Capture the cell that displays the provided text and extract its (X, Y) central coordinate. 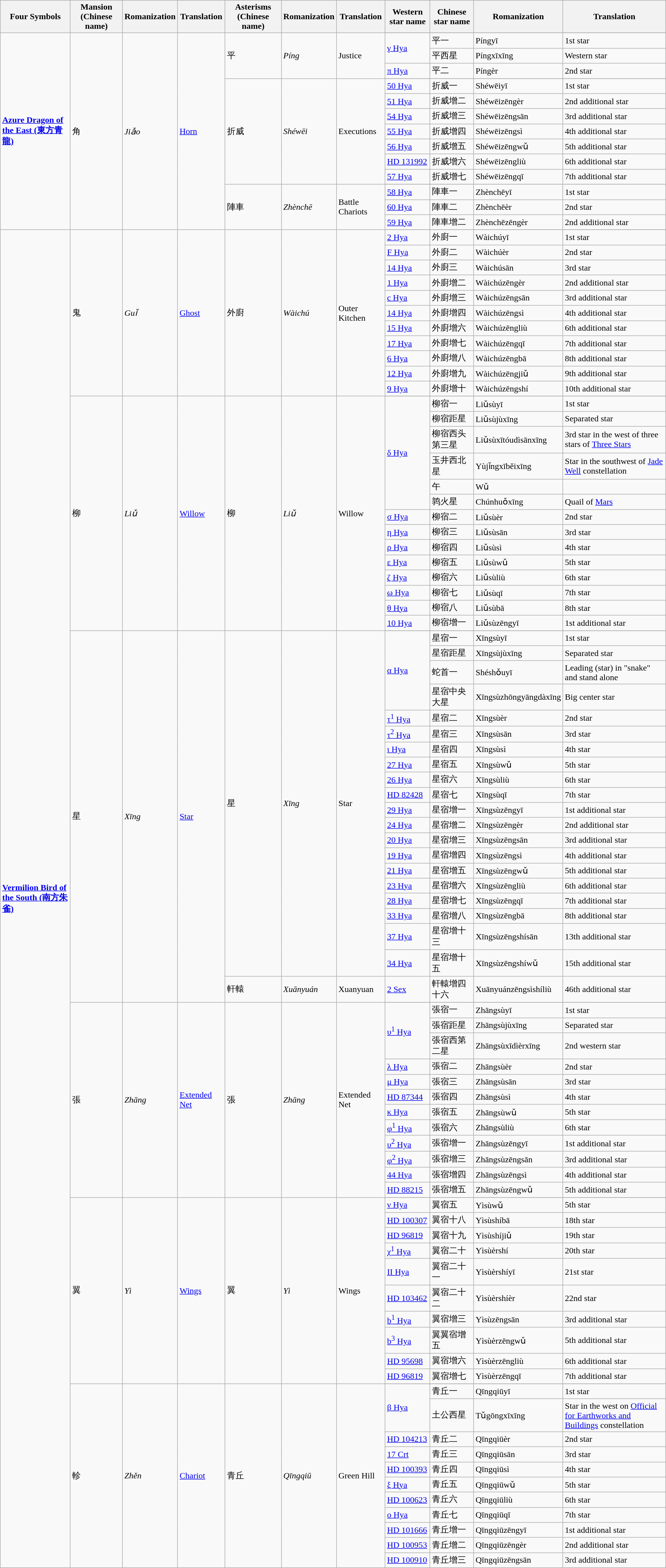
Xīngsùzēngwǔ (518, 870)
柳宿增一 (452, 623)
15th additional star (614, 963)
Liǔsùsān (518, 532)
μ Hya (407, 1082)
b1 Hya (407, 1319)
Píng (309, 56)
平西星 (452, 55)
ε Hya (407, 562)
37 Hya (407, 937)
19 Hya (407, 855)
Yìsùèrzēngliù (518, 1361)
Píngyī (518, 41)
η Hya (407, 532)
Leading (star) in "snake" and stand alone (614, 672)
28 Hya (407, 901)
Zhāngsùsān (518, 1082)
1 Hya (407, 283)
Four Symbols (36, 17)
外廚增九 (452, 373)
Shéwēi (309, 131)
Wàichúzēngèr (518, 283)
Asterisms (Chinese name) (253, 17)
青丘增二 (452, 1545)
HD 104213 (407, 1439)
翼翼宿增五 (452, 1340)
張宿六 (452, 1128)
Ghost (201, 313)
9th additional star (614, 373)
Xīngsùzēngbā (518, 916)
21st star (614, 1272)
軒轅增四十六 (452, 989)
星宿四 (452, 750)
午 (452, 487)
角 (97, 132)
Shéwēizēngqī (518, 177)
Yìsùwǔ (518, 1205)
星宿增四 (452, 855)
翼宿二十二 (452, 1298)
Xīngsùzēngèr (518, 825)
Zhènchēèr (518, 207)
Xuānyuán (309, 989)
翼宿二十一 (452, 1272)
Shéwēizēngsān (518, 117)
Liǔsùxītóudìsānxīng (518, 439)
Zhāngsùyī (518, 1010)
Yìsùshíjiǔ (518, 1235)
青丘五 (452, 1485)
星宿增十三 (452, 937)
Xīngsùzēngsān (518, 841)
δ Hya (407, 453)
Wàichúzēngbā (518, 358)
Wàichúzēngjiǔ (518, 373)
HD 103462 (407, 1298)
ο Hya (407, 1515)
Wǔ (518, 487)
υ2 Hya (407, 1143)
Western star name (407, 17)
6 Hya (407, 358)
星宿一 (452, 638)
Zhāngsùwǔ (518, 1112)
Jiǎo (150, 132)
Liǔsùyī (518, 404)
α Hya (407, 670)
ξ Hya (407, 1485)
HD 100910 (407, 1560)
Shéwēizēngliù (518, 161)
Chinese star name (452, 17)
Liǔsùqī (518, 593)
柳宿二 (452, 517)
外廚增四 (452, 313)
柳宿六 (452, 577)
Zhènchēzēngèr (518, 223)
58 Hya (407, 192)
青丘二 (452, 1439)
折威增三 (452, 117)
Qīngqiūwǔ (518, 1485)
Zhāngsùèr (518, 1067)
張宿三 (452, 1082)
Azure Dragon of the East (東方青龍) (36, 132)
鹑火星 (452, 502)
外廚增三 (452, 298)
外廚增七 (452, 343)
Green Hill (361, 1476)
Horn (201, 132)
張宿增五 (452, 1190)
張宿西第二星 (452, 1046)
29 Hya (407, 810)
Zhāngsùsì (518, 1097)
ω Hya (407, 593)
Wàichúzēngsān (518, 298)
Mansion (Chinese name) (97, 17)
Xīngsùyī (518, 638)
Liǔsùzēngyī (518, 623)
12 Hya (407, 373)
HD 87344 (407, 1097)
陣車增二 (452, 223)
翼宿五 (452, 1205)
折威一 (452, 86)
Zhāngsùxīdìèrxīng (518, 1046)
HD 100623 (407, 1500)
HD 101666 (407, 1530)
F Hya (407, 252)
55 Hya (407, 132)
折威增四 (452, 132)
Zhāngsùjùxīng (518, 1025)
Shéwēizēngsì (518, 132)
β Hya (407, 1408)
Chúnhuǒxīng (518, 502)
折威增六 (452, 161)
Guǐ (150, 313)
Zhènchē (309, 207)
星宿增六 (452, 886)
軒轅 (253, 989)
θ Hya (407, 608)
星宿增十五 (452, 963)
陣車一 (452, 192)
翼宿增三 (452, 1319)
Qīngqiūzēngèr (518, 1545)
27 Hya (407, 764)
星宿五 (452, 764)
60 Hya (407, 207)
34 Hya (407, 963)
折威增五 (452, 146)
Vermilion Bird of the South (南方朱雀) (36, 899)
Yìsùèrshíèr (518, 1298)
2nd western star (614, 1046)
Wàichúzēngqī (518, 343)
Qīngqiūsān (518, 1454)
玉井西北星 (452, 466)
b3 Hya (407, 1340)
翼宿增六 (452, 1361)
張宿距星 (452, 1025)
υ1 Hya (407, 1030)
Píngèr (518, 71)
κ Hya (407, 1112)
φ2 Hya (407, 1159)
HD 100307 (407, 1220)
青丘七 (452, 1515)
σ Hya (407, 517)
Shéwēizēngwǔ (518, 146)
Yìsùèrshí (518, 1251)
Liǔsùwǔ (518, 562)
張宿四 (452, 1097)
44 Hya (407, 1175)
折威增二 (452, 101)
2 Hya (407, 238)
10 Hya (407, 623)
Xīngsùzēngyī (518, 810)
Xīngsùèr (518, 718)
II Hya (407, 1272)
星宿增二 (452, 825)
Xīngsùzēngliù (518, 886)
HD 95698 (407, 1361)
外廚三 (452, 267)
Zhěn (150, 1476)
外廚一 (452, 238)
星宿距星 (452, 654)
π Hya (407, 71)
Qīngqiūqī (518, 1515)
HD 131992 (407, 161)
Xīngsùjùxīng (518, 654)
20 Hya (407, 841)
Shéwēizēngèr (518, 101)
柳宿三 (452, 532)
c Hya (407, 298)
柳宿八 (452, 608)
ι Hya (407, 750)
柳宿距星 (452, 419)
ρ Hya (407, 548)
46th additional star (614, 989)
54 Hya (407, 117)
24 Hya (407, 825)
Zhāngsùliù (518, 1128)
星宿增八 (452, 916)
Liǔsùliù (518, 577)
Xīngsùzēngshísān (518, 937)
57 Hya (407, 177)
張宿五 (452, 1112)
張宿二 (452, 1067)
Qīngqiūsì (518, 1470)
青丘增三 (452, 1560)
17 Hya (407, 343)
青丘四 (452, 1470)
柳宿西头第三星 (452, 439)
Yùjǐngxīběixīng (518, 466)
50 Hya (407, 86)
張宿增一 (452, 1143)
ν Hya (407, 1205)
HD 88215 (407, 1190)
青丘一 (452, 1392)
τ1 Hya (407, 718)
Wàichúèr (518, 252)
蛇首一 (452, 672)
張宿增三 (452, 1159)
柳宿四 (452, 548)
星宿二 (452, 718)
Liǔsùjùxīng (518, 419)
Wàichúzēngliù (518, 329)
外廚二 (452, 252)
Xīngsùzēngsì (518, 855)
10th additional star (614, 389)
陣車 (253, 207)
Qīngqiūzēngsān (518, 1560)
Wàichú (309, 313)
柳宿七 (452, 593)
Xīngsùliù (518, 780)
Yìsùèrshíyī (518, 1272)
Liǔsùsì (518, 548)
56 Hya (407, 146)
平二 (452, 71)
HD 100393 (407, 1470)
Yìsùèrzēngqī (518, 1376)
Star in the southwest of Jade Well constellation (614, 466)
Xīngsùwǔ (518, 764)
λ Hya (407, 1067)
外廚增八 (452, 358)
HD 82428 (407, 795)
Xuānyuánzēngsìshíliù (518, 989)
Western star (614, 55)
19th star (614, 1235)
Yìsùshíbā (518, 1220)
Xīngsùzēngshíwǔ (518, 963)
翼宿十九 (452, 1235)
22nd star (614, 1298)
Wàichúzēngsì (518, 313)
χ1 Hya (407, 1251)
γ Hya (407, 48)
20th star (614, 1251)
Battle Chariots (361, 207)
Wàichúzēngshí (518, 389)
33 Hya (407, 916)
軫 (97, 1476)
Star in the west on Official for Earthworks and Buildings constellation (614, 1415)
Qīngqiūèr (518, 1439)
Liǔsùèr (518, 517)
星宿增七 (452, 901)
Tǔgōngxīxīng (518, 1415)
Executions (361, 131)
18th star (614, 1220)
平 (253, 56)
星宿增三 (452, 841)
Zhāngsùzēngyī (518, 1143)
17 Crt (407, 1454)
Zhāngsùzēngwǔ (518, 1190)
星宿七 (452, 795)
8th star (614, 608)
折威 (253, 131)
平一 (452, 41)
Big center star (614, 697)
2 Sex (407, 989)
Qīngqiū (309, 1476)
3rd star in the west of three stars of Three Stars (614, 439)
τ2 Hya (407, 734)
9 Hya (407, 389)
星宿三 (452, 734)
星宿中央大星 (452, 697)
15 Hya (407, 329)
Xīngsùzhōngyāngdàxīng (518, 697)
張宿增四 (452, 1175)
Xīngsùsān (518, 734)
折威增七 (452, 177)
外廚 (253, 313)
Quail of Mars (614, 502)
土公西星 (452, 1415)
Chariot (201, 1476)
柳宿一 (452, 404)
Shéshǒuyī (518, 672)
青丘三 (452, 1454)
59 Hya (407, 223)
Outer Kitchen (361, 313)
外廚增二 (452, 283)
Shéwēiyī (518, 86)
陣車二 (452, 207)
Liǔsùbā (518, 608)
21 Hya (407, 870)
星宿增五 (452, 870)
Zhènchēyī (518, 192)
張宿一 (452, 1010)
Xīngsùzēngqī (518, 901)
φ1 Hya (407, 1128)
翼宿二十 (452, 1251)
Xīngsùsì (518, 750)
Yìsùzēngsān (518, 1319)
Xuanyuan (361, 989)
Wàichúyī (518, 238)
青丘六 (452, 1500)
Zhāngsùzēngsān (518, 1159)
Zhāngsùzēngsì (518, 1175)
青丘增一 (452, 1530)
51 Hya (407, 101)
23 Hya (407, 886)
青丘 (253, 1476)
柳宿五 (452, 562)
星宿六 (452, 780)
Qīngqiūzēngyī (518, 1530)
26 Hya (407, 780)
Qīngqiūyī (518, 1392)
翼宿十八 (452, 1220)
翼宿增七 (452, 1376)
鬼 (97, 313)
外廚增六 (452, 329)
Wàichúsān (518, 267)
Qīngqiūliù (518, 1500)
Justice (361, 56)
HD 100953 (407, 1545)
外廚增十 (452, 389)
Yìsùèrzēngwǔ (518, 1340)
Píngxīxīng (518, 55)
Xīngsùqī (518, 795)
ζ Hya (407, 577)
13th additional star (614, 937)
星宿增一 (452, 810)
